Scan for the cell matching the given text and deliver its (x, y) coordinate at center. 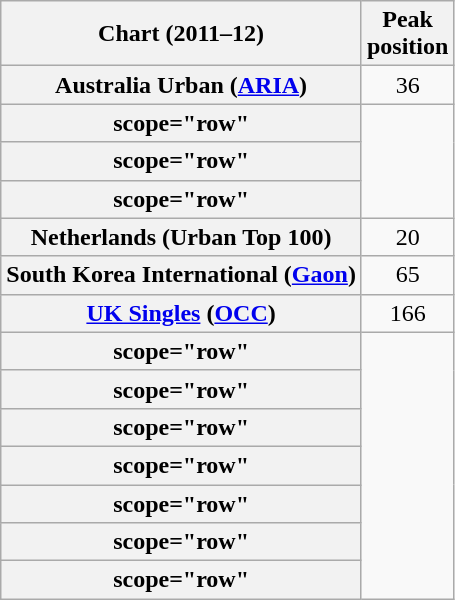
UK Singles (OCC) (182, 313)
36 (407, 85)
Chart (2011–12) (182, 34)
Netherlands (Urban Top 100) (182, 237)
South Korea International (Gaon) (182, 275)
20 (407, 237)
166 (407, 313)
Australia Urban (ARIA) (182, 85)
Peakposition (407, 34)
65 (407, 275)
